Locate the cell with the specified text and output its (x, y) center coordinate. 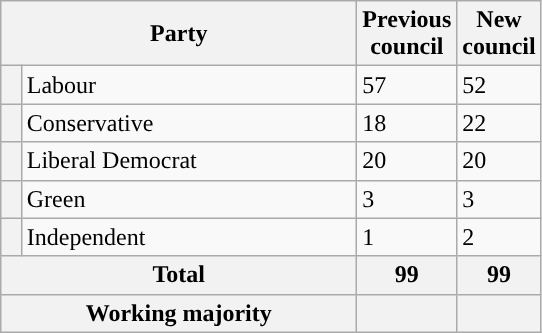
Party (179, 34)
1 (407, 237)
Independent (189, 237)
Conservative (189, 123)
Labour (189, 85)
Green (189, 199)
Total (179, 275)
Working majority (179, 313)
18 (407, 123)
Liberal Democrat (189, 161)
52 (499, 85)
2 (499, 237)
New council (499, 34)
57 (407, 85)
22 (499, 123)
Previous council (407, 34)
